Identify which cell holds the provided text, then report its [X, Y] central coordinate. 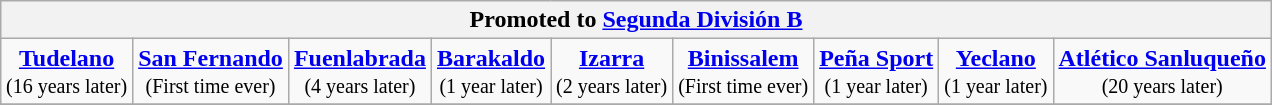
Peña Sport(1 year later) [876, 72]
Atlético Sanluqueño(20 years later) [1162, 72]
Fuenlabrada(4 years later) [360, 72]
Tudelano(16 years later) [67, 72]
Barakaldo(1 year later) [490, 72]
Yeclano(1 year later) [996, 72]
San Fernando(First time ever) [211, 72]
Binissalem(First time ever) [744, 72]
Izarra(2 years later) [612, 72]
Promoted to Segunda División B [636, 20]
